Scan for the cell matching the given text and deliver its (x, y) coordinate at center. 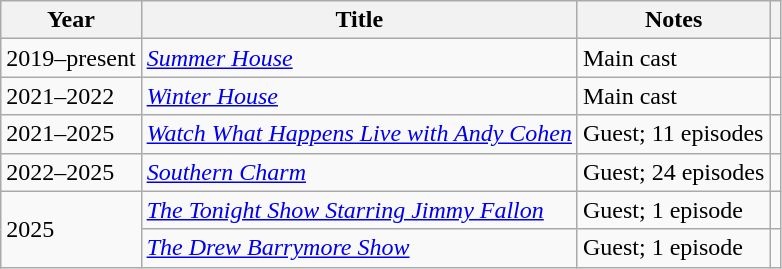
Watch What Happens Live with Andy Cohen (359, 134)
The Drew Barrymore Show (359, 248)
2019–present (71, 58)
Year (71, 20)
2022–2025 (71, 172)
Guest; 11 episodes (673, 134)
Summer House (359, 58)
Notes (673, 20)
The Tonight Show Starring Jimmy Fallon (359, 210)
Southern Charm (359, 172)
2021–2025 (71, 134)
2021–2022 (71, 96)
Guest; 24 episodes (673, 172)
Winter House (359, 96)
Title (359, 20)
2025 (71, 229)
